Provide the (x, y) coordinate of the cell's center where the given text is located.  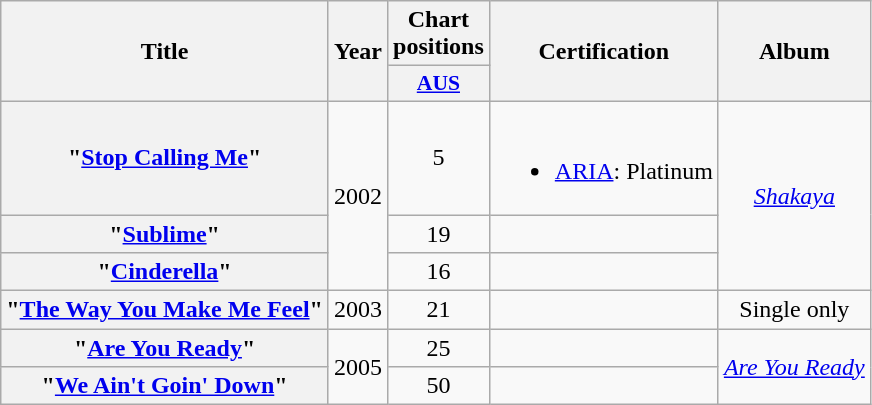
21 (439, 310)
2005 (358, 367)
"Cinderella" (165, 272)
25 (439, 348)
Certification (604, 52)
Year (358, 52)
5 (439, 158)
Single only (794, 310)
"Stop Calling Me" (165, 158)
"We Ain't Goin' Down" (165, 386)
Title (165, 52)
"Are You Ready" (165, 348)
Album (794, 52)
19 (439, 233)
ARIA: Platinum (604, 158)
Chart positions (439, 34)
"The Way You Make Me Feel" (165, 310)
2003 (358, 310)
16 (439, 272)
Shakaya (794, 196)
"Sublime" (165, 233)
2002 (358, 196)
AUS (439, 84)
50 (439, 386)
Are You Ready (794, 367)
